Output the [X, Y] coordinate of the center of the cell containing the given text.  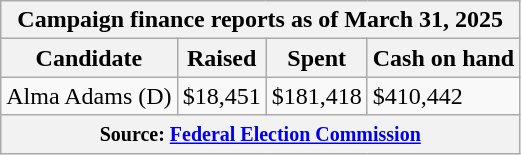
Spent [316, 58]
$18,451 [222, 96]
Alma Adams (D) [89, 96]
Source: Federal Election Commission [260, 134]
Raised [222, 58]
Cash on hand [443, 58]
$181,418 [316, 96]
$410,442 [443, 96]
Campaign finance reports as of March 31, 2025 [260, 20]
Candidate [89, 58]
